Return the [x, y] coordinate for the center point of the cell that contains the specified text.  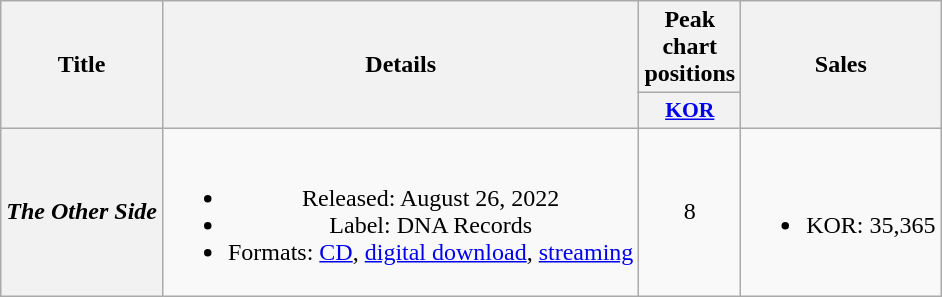
Title [82, 65]
Released: August 26, 2022Label: DNA RecordsFormats: CD, digital download, streaming [400, 212]
Peak chartpositions [690, 47]
KOR [690, 111]
The Other Side [82, 212]
8 [690, 212]
Sales [841, 65]
Details [400, 65]
KOR: 35,365 [841, 212]
